From the cell containing the given text, extract its center point as (X, Y) coordinate. 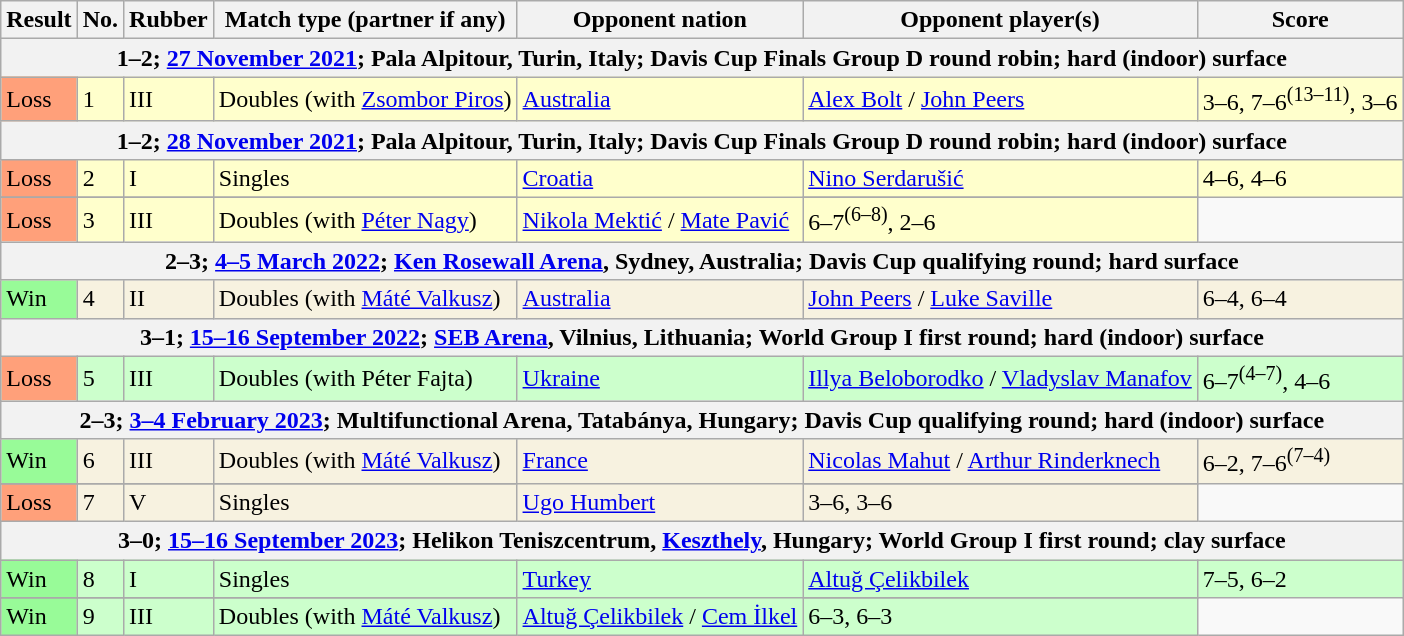
II (169, 299)
Opponent player(s) (1000, 20)
Nicolas Mahut / Arthur Rinderknech (1000, 462)
2–3; 3–4 February 2023; Multifunctional Arena, Tatabánya, Hungary; Davis Cup qualifying round; hard (indoor) surface (702, 420)
3–0; 15–16 September 2023; Helikon Teniszcentrum, Keszthely, Hungary; World Group I first round; clay surface (702, 541)
France (660, 462)
V (169, 502)
Croatia (660, 178)
2–3; 4–5 March 2022; Ken Rosewall Arena, Sydney, Australia; Davis Cup qualifying round; hard surface (702, 261)
3–6, 7–6(13–11), 3–6 (1300, 100)
John Peers / Luke Saville (1000, 299)
9 (100, 617)
Nikola Mektić / Mate Pavić (660, 220)
3–6, 3–6 (1000, 502)
Opponent nation (660, 20)
3 (100, 220)
Score (1300, 20)
Illya Beloborodko / Vladyslav Manafov (1000, 378)
Result (39, 20)
3–1; 15–16 September 2022; SEB Arena, Vilnius, Lithuania; World Group I first round; hard (indoor) surface (702, 337)
1–2; 28 November 2021; Pala Alpitour, Turin, Italy; Davis Cup Finals Group D round robin; hard (indoor) surface (702, 140)
7 (100, 502)
6–7(6–8), 2–6 (1000, 220)
Rubber (169, 20)
4–6, 4–6 (1300, 178)
Altuğ Çelikbilek (1000, 579)
1–2; 27 November 2021; Pala Alpitour, Turin, Italy; Davis Cup Finals Group D round robin; hard (indoor) surface (702, 58)
Turkey (660, 579)
4 (100, 299)
1 (100, 100)
2 (100, 178)
Altuğ Çelikbilek / Cem İlkel (660, 617)
Nino Serdarušić (1000, 178)
6–4, 6–4 (1300, 299)
6–3, 6–3 (1000, 617)
8 (100, 579)
6 (100, 462)
6–2, 7–6(7–4) (1300, 462)
Alex Bolt / John Peers (1000, 100)
Doubles (with Péter Fajta) (365, 378)
Ukraine (660, 378)
7–5, 6–2 (1300, 579)
Match type (partner if any) (365, 20)
No. (100, 20)
Doubles (with Péter Nagy) (365, 220)
Ugo Humbert (660, 502)
5 (100, 378)
6–7(4–7), 4–6 (1300, 378)
Doubles (with Zsombor Piros) (365, 100)
